Extract the [X, Y] coordinate from the center of the cell holding the provided text.  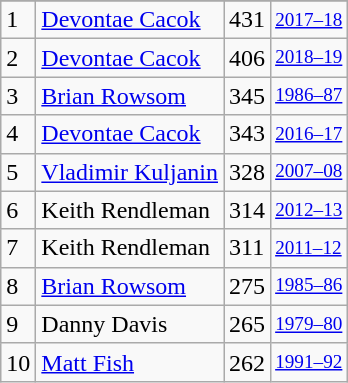
1986–87 [309, 96]
343 [248, 134]
1991–92 [309, 362]
262 [248, 362]
314 [248, 210]
6 [18, 210]
1985–86 [309, 286]
328 [248, 172]
Danny Davis [130, 324]
3 [18, 96]
2007–08 [309, 172]
Matt Fish [130, 362]
5 [18, 172]
265 [248, 324]
2017–18 [309, 20]
2018–19 [309, 58]
431 [248, 20]
Vladimir Kuljanin [130, 172]
311 [248, 248]
2016–17 [309, 134]
275 [248, 286]
10 [18, 362]
4 [18, 134]
2012–13 [309, 210]
406 [248, 58]
345 [248, 96]
9 [18, 324]
1979–80 [309, 324]
2011–12 [309, 248]
7 [18, 248]
1 [18, 20]
2 [18, 58]
8 [18, 286]
